Scan for the cell matching the given text and deliver its (x, y) coordinate at center. 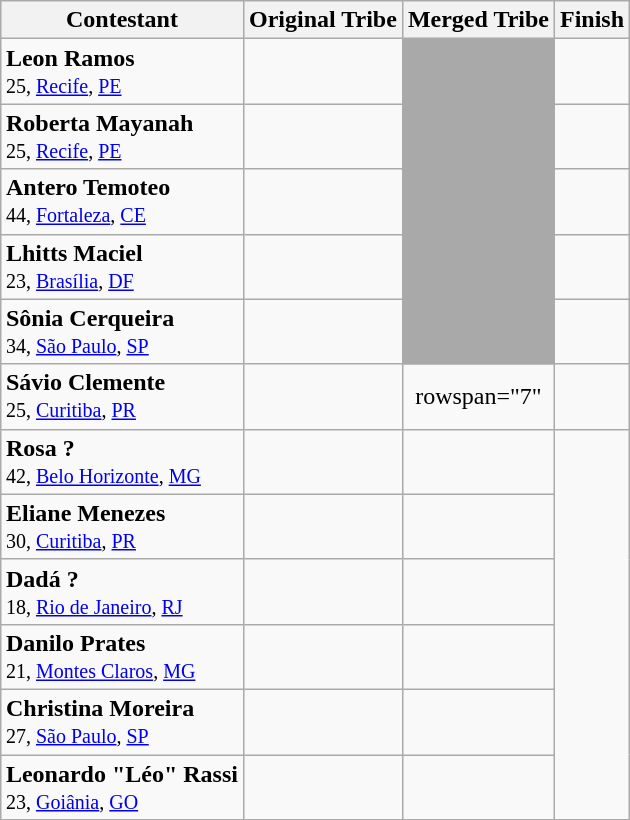
Rosa ?42, Belo Horizonte, MG (122, 462)
Danilo Prates21, Montes Claros, MG (122, 656)
Roberta Mayanah25, Recife, PE (122, 136)
rowspan="7" (478, 396)
Eliane Menezes30, Curitiba, PR (122, 526)
Antero Temoteo44, Fortaleza, CE (122, 202)
Original Tribe (322, 20)
Leonardo "Léo" Rassi23, Goiânia, GO (122, 786)
Contestant (122, 20)
Merged Tribe (478, 20)
Dadá ?18, Rio de Janeiro, RJ (122, 592)
Finish (592, 20)
Leon Ramos25, Recife, PE (122, 72)
Sônia Cerqueira34, São Paulo, SP (122, 332)
Lhitts Maciel23, Brasília, DF (122, 266)
Christina Moreira27, São Paulo, SP (122, 722)
Sávio Clemente25, Curitiba, PR (122, 396)
